Return the [x, y] coordinate for the center point of the cell that contains the specified text.  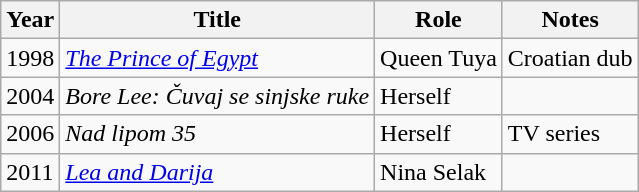
2006 [30, 134]
Title [218, 20]
Nina Selak [439, 172]
2011 [30, 172]
Lea and Darija [218, 172]
Nad lipom 35 [218, 134]
The Prince of Egypt [218, 58]
TV series [570, 134]
2004 [30, 96]
Croatian dub [570, 58]
Year [30, 20]
Notes [570, 20]
Role [439, 20]
1998 [30, 58]
Queen Tuya [439, 58]
Bore Lee: Čuvaj se sinjske ruke [218, 96]
